Identify which cell holds the provided text, then report its (x, y) central coordinate. 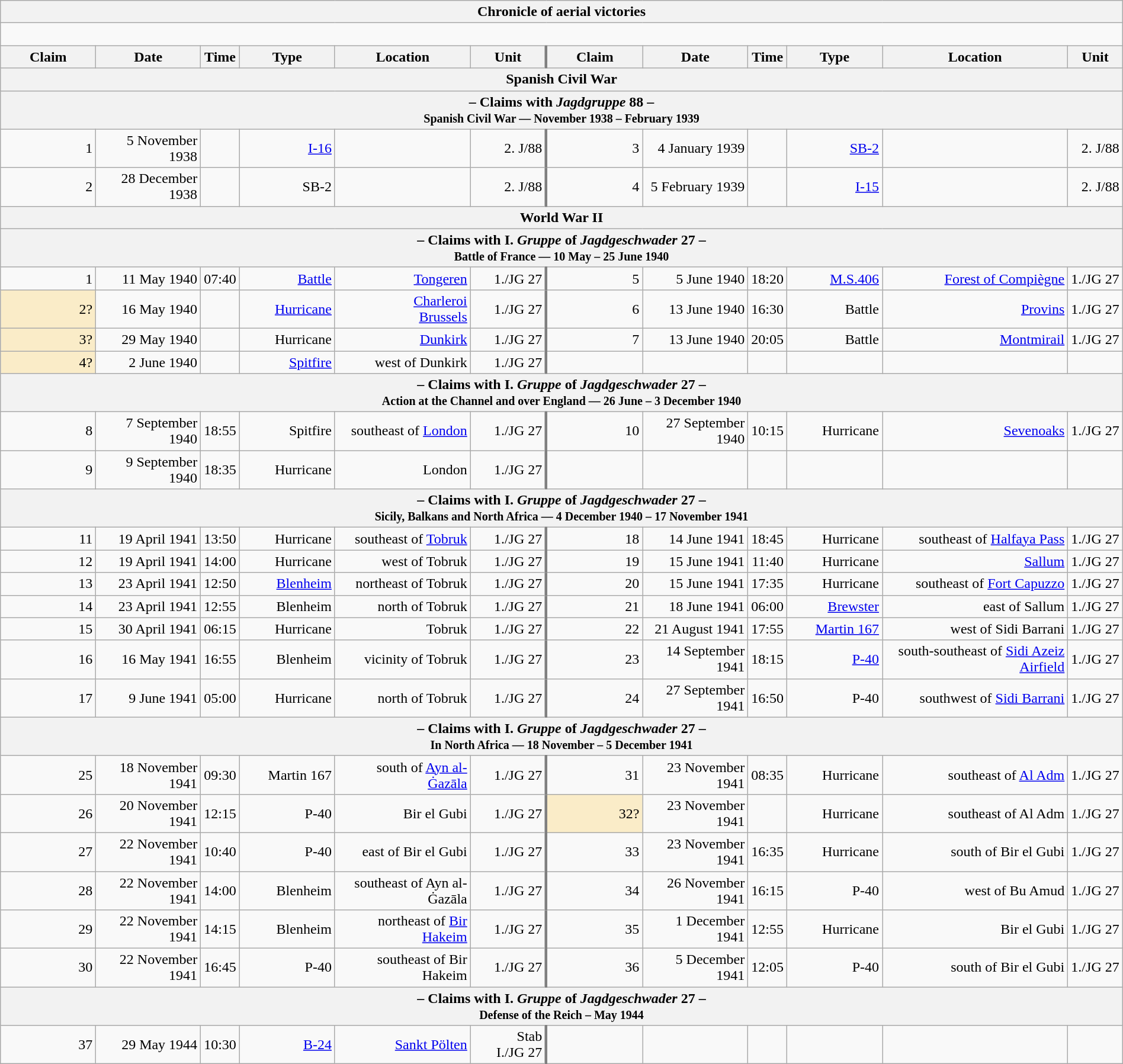
30 April 1941 (148, 629)
08:35 (768, 774)
27 September 1941 (695, 697)
10:40 (220, 851)
Chronicle of aerial victories (561, 12)
southeast of Bir Hakeim (403, 967)
I-16 (287, 148)
10 (595, 431)
east of Sallum (975, 606)
east of Bir el Gubi (403, 851)
21 August 1941 (695, 629)
8 (49, 431)
1 December 1941 (695, 930)
Tobruk (403, 629)
2 June 1940 (148, 362)
37 (49, 1044)
16 (49, 660)
9 June 1941 (148, 697)
17:55 (768, 629)
19 (595, 561)
World War II (561, 217)
southeast of Fort Capuzzo (975, 584)
southeast of London (403, 431)
29 May 1940 (148, 339)
4 January 1939 (695, 148)
35 (595, 930)
17 (49, 697)
16 May 1940 (148, 309)
11:40 (768, 561)
33 (595, 851)
15 (49, 629)
18:35 (220, 470)
Tongeren (403, 278)
3 (595, 148)
18 November 1941 (148, 774)
CharleroiBrussels (403, 309)
30 (49, 967)
Sankt Pölten (403, 1044)
24 (595, 697)
14 (49, 606)
18 (595, 539)
3? (49, 339)
west of Sidi Barrani (975, 629)
11 (49, 539)
southwest of Sidi Barrani (975, 697)
5 December 1941 (695, 967)
2? (49, 309)
5 November 1938 (148, 148)
M.S.406 (834, 278)
16:15 (768, 891)
southeast of Ayn al-Ġazāla (403, 891)
26 (49, 814)
07:40 (220, 278)
20 November 1941 (148, 814)
34 (595, 891)
32? (595, 814)
18:20 (768, 278)
18:45 (768, 539)
16:55 (220, 660)
06:15 (220, 629)
06:00 (768, 606)
17:35 (768, 584)
– Claims with I. Gruppe of Jagdgeschwader 27 –Battle of France — 10 May – 25 June 1940 (561, 247)
6 (595, 309)
4? (49, 362)
14 June 1941 (695, 539)
25 (49, 774)
west of Dunkirk (403, 362)
14 September 1941 (695, 660)
16 May 1941 (148, 660)
– Claims with I. Gruppe of Jagdgeschwader 27 –Defense of the Reich – May 1944 (561, 1007)
south-southeast of Sidi Azeiz Airfield (975, 660)
29 May 1944 (148, 1044)
– Claims with I. Gruppe of Jagdgeschwader 27 –Action at the Channel and over England — 26 June – 3 December 1940 (561, 393)
south of Ayn al-Ġazāla (403, 774)
2 (49, 187)
22 (595, 629)
10:30 (220, 1044)
4 (595, 187)
5 February 1939 (695, 187)
26 November 1941 (695, 891)
west of Tobruk (403, 561)
21 (595, 606)
12:05 (768, 967)
9 (49, 470)
10:15 (768, 431)
09:30 (220, 774)
13:50 (220, 539)
05:00 (220, 697)
16:50 (768, 697)
northeast of Bir Hakeim (403, 930)
Provins (975, 309)
14:15 (220, 930)
northeast of Tobruk (403, 584)
London (403, 470)
7 September 1940 (148, 431)
18:55 (220, 431)
28 (49, 891)
29 (49, 930)
5 (595, 278)
27 September 1940 (695, 431)
9 September 1940 (148, 470)
Brewster (834, 606)
west of Bu Amud (975, 891)
16:35 (768, 851)
18:15 (768, 660)
11 May 1940 (148, 278)
36 (595, 967)
28 December 1938 (148, 187)
5 June 1940 (695, 278)
Dunkirk (403, 339)
27 (49, 851)
I-15 (834, 187)
12 (49, 561)
– Claims with I. Gruppe of Jagdgeschwader 27 –In North Africa — 18 November – 5 December 1941 (561, 737)
Spanish Civil War (561, 79)
23 (595, 660)
– Claims with I. Gruppe of Jagdgeschwader 27 –Sicily, Balkans and North Africa — 4 December 1940 – 17 November 1941 (561, 508)
12:50 (220, 584)
Stab I./JG 27 (508, 1044)
31 (595, 774)
– Claims with Jagdgruppe 88 –Spanish Civil War — November 1938 – February 1939 (561, 110)
B-24 (287, 1044)
12:15 (220, 814)
16:45 (220, 967)
vicinity of Tobruk (403, 660)
20:05 (768, 339)
7 (595, 339)
Forest of Compiègne (975, 278)
16:30 (768, 309)
18 June 1941 (695, 606)
Sevenoaks (975, 431)
Montmirail (975, 339)
13 (49, 584)
southeast of Halfaya Pass (975, 539)
20 (595, 584)
southeast of Tobruk (403, 539)
Sallum (975, 561)
